Return the (x, y) coordinate for the center point of the cell that contains the specified text.  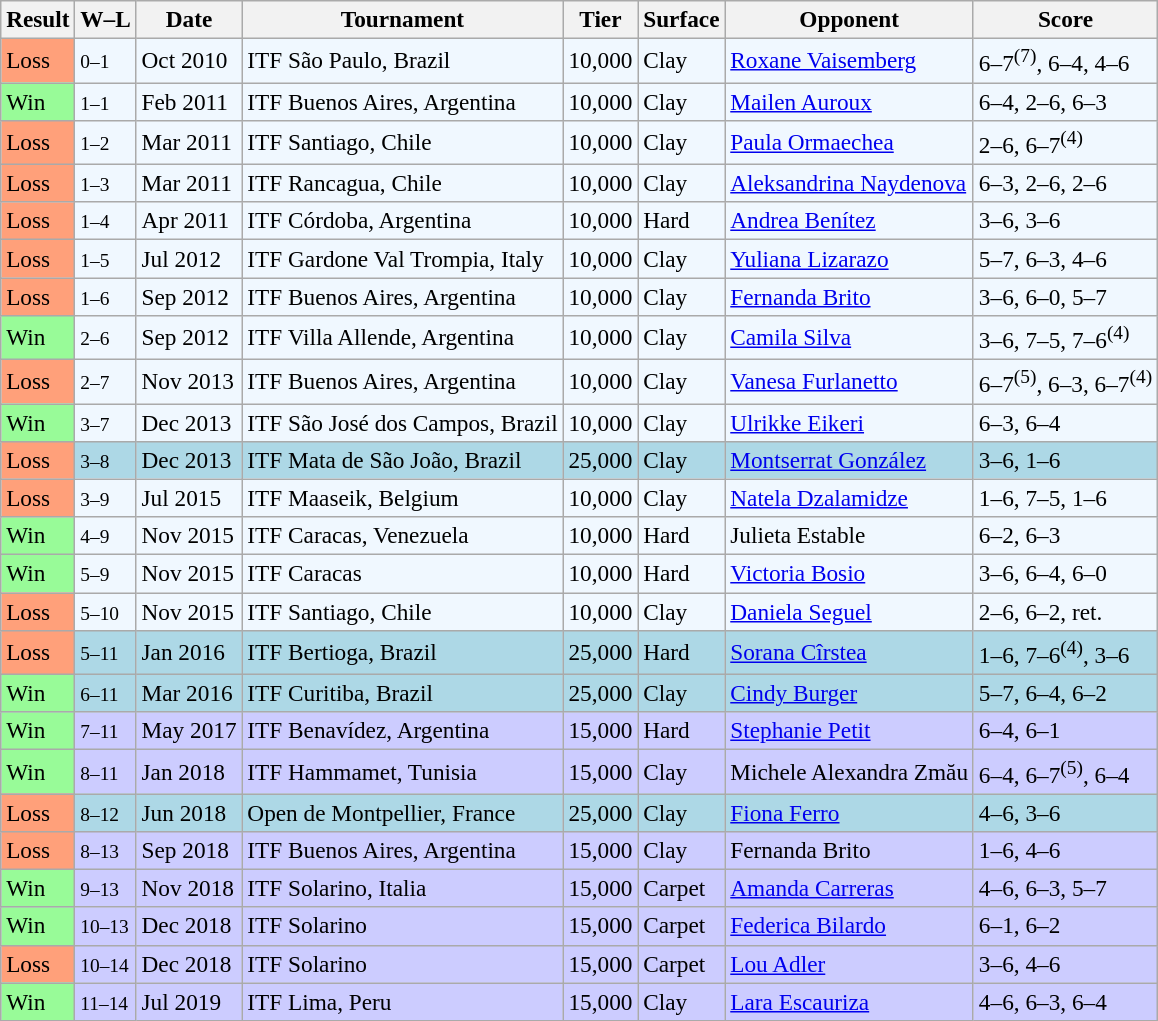
2–7 (106, 381)
Opponent (850, 19)
Mailen Auroux (850, 101)
Camila Silva (850, 337)
ITF São José dos Campos, Brazil (402, 422)
Feb 2011 (189, 101)
Natela Dzalamidze (850, 498)
1–4 (106, 221)
1–6, 7–6(4), 3–6 (1065, 652)
5–7, 6–4, 6–2 (1065, 693)
4–6, 3–6 (1065, 812)
Lara Escauriza (850, 1001)
Mar 2016 (189, 693)
ITF Solarino, Italia (402, 888)
Open de Montpellier, France (402, 812)
1–5 (106, 258)
8–12 (106, 812)
Jul 2012 (189, 258)
3–6, 6–0, 5–7 (1065, 296)
1–6, 4–6 (1065, 850)
Yuliana Lizarazo (850, 258)
Date (189, 19)
ITF Rancagua, Chile (402, 183)
ITF Bertioga, Brazil (402, 652)
Vanesa Furlanetto (850, 381)
6–4, 2–6, 6–3 (1065, 101)
Jul 2015 (189, 498)
Lou Adler (850, 964)
ITF Caracas, Venezuela (402, 535)
Stephanie Petit (850, 731)
Score (1065, 19)
Jun 2018 (189, 812)
Nov 2013 (189, 381)
Tournament (402, 19)
ITF Maaseik, Belgium (402, 498)
3–7 (106, 422)
5–7, 6–3, 4–6 (1065, 258)
10–13 (106, 926)
Nov 2018 (189, 888)
3–9 (106, 498)
5–10 (106, 611)
Surface (682, 19)
11–14 (106, 1001)
ITF Villa Allende, Argentina (402, 337)
9–13 (106, 888)
ITF Curitiba, Brazil (402, 693)
2–6, 6–7(4) (1065, 142)
4–6, 6–3, 5–7 (1065, 888)
ITF Mata de São João, Brazil (402, 460)
ITF Benavídez, Argentina (402, 731)
6–3, 6–4 (1065, 422)
Jan 2018 (189, 771)
Julieta Estable (850, 535)
10–14 (106, 964)
7–11 (106, 731)
6–11 (106, 693)
0–1 (106, 60)
Apr 2011 (189, 221)
Cindy Burger (850, 693)
5–11 (106, 652)
3–6, 4–6 (1065, 964)
6–4, 6–1 (1065, 731)
Result (38, 19)
Sep 2018 (189, 850)
Oct 2010 (189, 60)
8–13 (106, 850)
1–2 (106, 142)
ITF Caracas (402, 573)
6–4, 6–7(5), 6–4 (1065, 771)
ITF São Paulo, Brazil (402, 60)
6–7(5), 6–3, 6–7(4) (1065, 381)
6–7(7), 6–4, 4–6 (1065, 60)
2–6 (106, 337)
Jul 2019 (189, 1001)
ITF Córdoba, Argentina (402, 221)
May 2017 (189, 731)
Sorana Cîrstea (850, 652)
5–9 (106, 573)
2–6, 6–2, ret. (1065, 611)
Montserrat González (850, 460)
3–6, 1–6 (1065, 460)
ITF Lima, Peru (402, 1001)
1–6 (106, 296)
1–6, 7–5, 1–6 (1065, 498)
1–3 (106, 183)
3–6, 6–4, 6–0 (1065, 573)
Roxane Vaisemberg (850, 60)
Paula Ormaechea (850, 142)
Jan 2016 (189, 652)
6–1, 6–2 (1065, 926)
Aleksandrina Naydenova (850, 183)
3–6, 7–5, 7–6(4) (1065, 337)
Tier (600, 19)
Amanda Carreras (850, 888)
Daniela Seguel (850, 611)
1–1 (106, 101)
Federica Bilardo (850, 926)
Michele Alexandra Zmău (850, 771)
ITF Hammamet, Tunisia (402, 771)
Andrea Benítez (850, 221)
8–11 (106, 771)
4–6, 6–3, 6–4 (1065, 1001)
3–8 (106, 460)
3–6, 3–6 (1065, 221)
Ulrikke Eikeri (850, 422)
ITF Gardone Val Trompia, Italy (402, 258)
Victoria Bosio (850, 573)
6–2, 6–3 (1065, 535)
6–3, 2–6, 2–6 (1065, 183)
W–L (106, 19)
Fiona Ferro (850, 812)
4–9 (106, 535)
